Output the [x, y] coordinate of the center of the cell containing the given text.  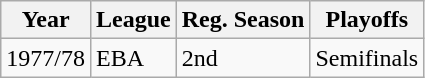
EBA [133, 58]
Reg. Season [243, 20]
2nd [243, 58]
1977/78 [46, 58]
Playoffs [367, 20]
Semifinals [367, 58]
Year [46, 20]
League [133, 20]
